Find where the given text appears and provide that cell's center as (X, Y) coordinate. 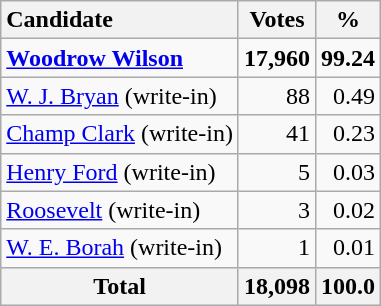
17,960 (276, 58)
% (348, 20)
W. J. Bryan (write-in) (120, 96)
Champ Clark (write-in) (120, 134)
Henry Ford (write-in) (120, 172)
Woodrow Wilson (120, 58)
Total (120, 286)
1 (276, 248)
99.24 (348, 58)
88 (276, 96)
0.49 (348, 96)
3 (276, 210)
0.01 (348, 248)
Roosevelt (write-in) (120, 210)
Votes (276, 20)
18,098 (276, 286)
5 (276, 172)
0.23 (348, 134)
41 (276, 134)
W. E. Borah (write-in) (120, 248)
100.0 (348, 286)
0.03 (348, 172)
Candidate (120, 20)
0.02 (348, 210)
